Output the [X, Y] coordinate of the center of the cell containing the given text.  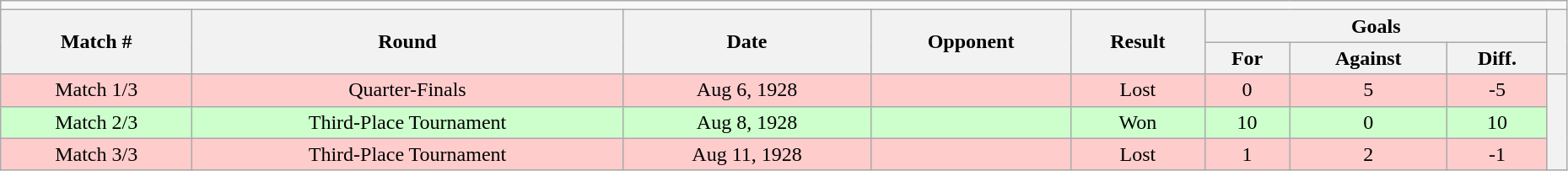
-1 [1498, 154]
-5 [1498, 90]
Diff. [1498, 58]
Opponent [972, 42]
2 [1368, 154]
Won [1137, 122]
Match 3/3 [96, 154]
Match 1/3 [96, 90]
Aug 11, 1928 [746, 154]
Against [1368, 58]
1 [1247, 154]
Quarter-Finals [408, 90]
Aug 8, 1928 [746, 122]
Aug 6, 1928 [746, 90]
Round [408, 42]
Date [746, 42]
Match 2/3 [96, 122]
Goals [1376, 26]
Match # [96, 42]
5 [1368, 90]
For [1247, 58]
Result [1137, 42]
